Detect which cell encompasses the target text, then output its [x, y] center coordinate. 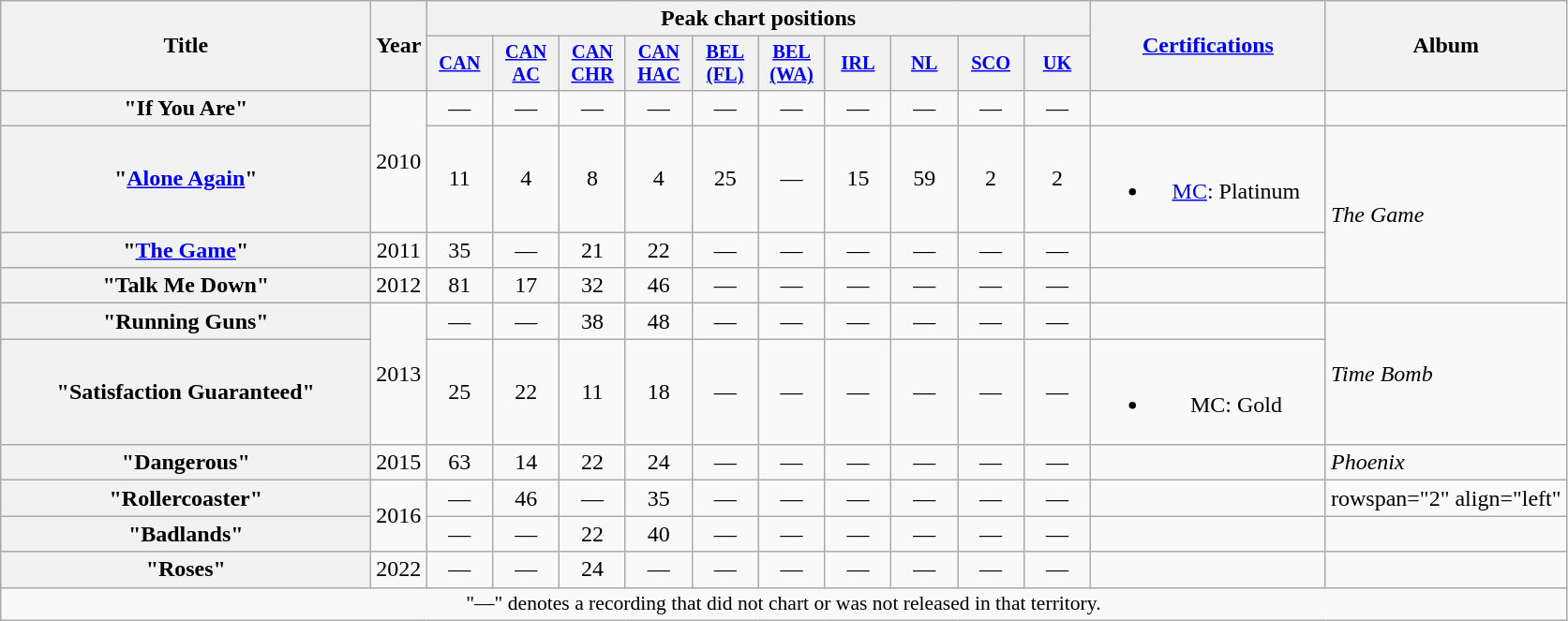
Time Bomb [1445, 375]
2022 [399, 569]
MC: Platinum [1207, 180]
59 [924, 180]
"Running Guns" [186, 321]
48 [658, 321]
"Badlands" [186, 534]
The Game [1445, 215]
15 [859, 180]
40 [658, 534]
"—" denotes a recording that did not chart or was not released in that territory. [784, 604]
NL [924, 64]
"If You Are" [186, 108]
SCO [992, 64]
32 [592, 286]
2011 [399, 250]
14 [527, 463]
8 [592, 180]
CAN [459, 64]
"Roses" [186, 569]
Peak chart positions [759, 19]
21 [592, 250]
Phoenix [1445, 463]
18 [658, 392]
2015 [399, 463]
CAN CHR [592, 64]
Album [1445, 46]
2016 [399, 516]
2010 [399, 161]
"Talk Me Down" [186, 286]
BEL(WA) [791, 64]
"Rollercoaster" [186, 498]
rowspan="2" align="left" [1445, 498]
17 [527, 286]
81 [459, 286]
Certifications [1207, 46]
IRL [859, 64]
"The Game" [186, 250]
MC: Gold [1207, 392]
UK [1057, 64]
"Alone Again" [186, 180]
CAN HAC [658, 64]
"Dangerous" [186, 463]
CAN AC [527, 64]
Year [399, 46]
Title [186, 46]
BEL(FL) [725, 64]
2013 [399, 375]
2012 [399, 286]
38 [592, 321]
63 [459, 463]
"Satisfaction Guaranteed" [186, 392]
